Pinpoint the cell where the given text exists, returning its [x, y] midpoint coordinate. 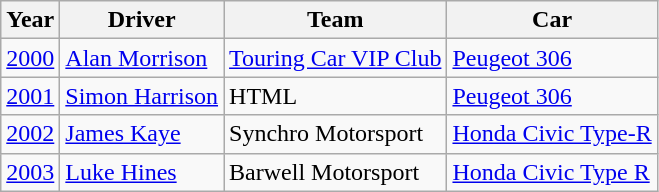
2001 [30, 96]
Driver [142, 20]
Simon Harrison [142, 96]
2003 [30, 172]
Honda Civic Type R [552, 172]
Barwell Motorsport [336, 172]
Synchro Motorsport [336, 134]
Car [552, 20]
HTML [336, 96]
Touring Car VIP Club [336, 58]
Honda Civic Type-R [552, 134]
2000 [30, 58]
Alan Morrison [142, 58]
Team [336, 20]
James Kaye [142, 134]
Year [30, 20]
2002 [30, 134]
Luke Hines [142, 172]
